Identify which cell holds the provided text, then report its (x, y) central coordinate. 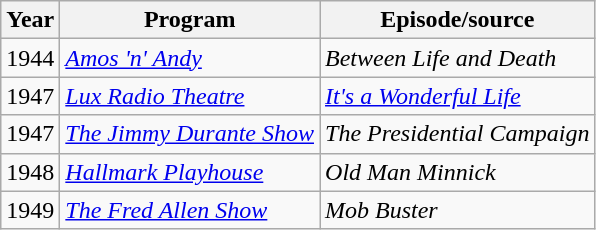
Old Man Minnick (458, 172)
1948 (30, 172)
Program (190, 20)
Between Life and Death (458, 58)
Year (30, 20)
Lux Radio Theatre (190, 96)
Amos 'n' Andy (190, 58)
1949 (30, 210)
Episode/source (458, 20)
The Presidential Campaign (458, 134)
It's a Wonderful Life (458, 96)
The Fred Allen Show (190, 210)
Hallmark Playhouse (190, 172)
The Jimmy Durante Show (190, 134)
Mob Buster (458, 210)
1944 (30, 58)
